Capture the cell that displays the provided text and extract its (x, y) central coordinate. 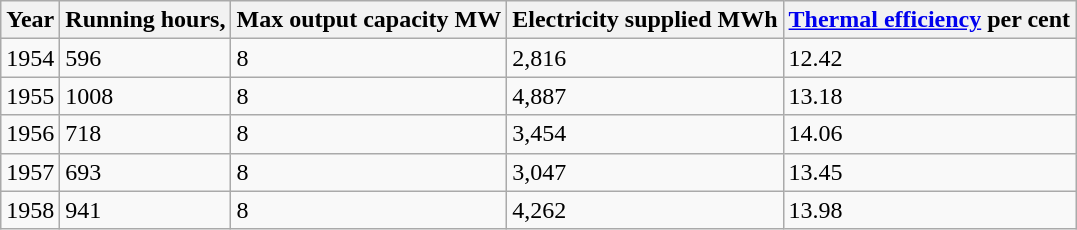
13.98 (930, 210)
Running hours, (146, 20)
Year (30, 20)
3,047 (645, 172)
2,816 (645, 58)
1954 (30, 58)
1958 (30, 210)
941 (146, 210)
596 (146, 58)
Thermal efficiency per cent (930, 20)
Electricity supplied MWh (645, 20)
1008 (146, 96)
718 (146, 134)
12.42 (930, 58)
1956 (30, 134)
1957 (30, 172)
Max output capacity MW (369, 20)
1955 (30, 96)
13.45 (930, 172)
693 (146, 172)
4,887 (645, 96)
3,454 (645, 134)
14.06 (930, 134)
4,262 (645, 210)
13.18 (930, 96)
